Search for the cell housing the specified text and yield its [x, y] center coordinate. 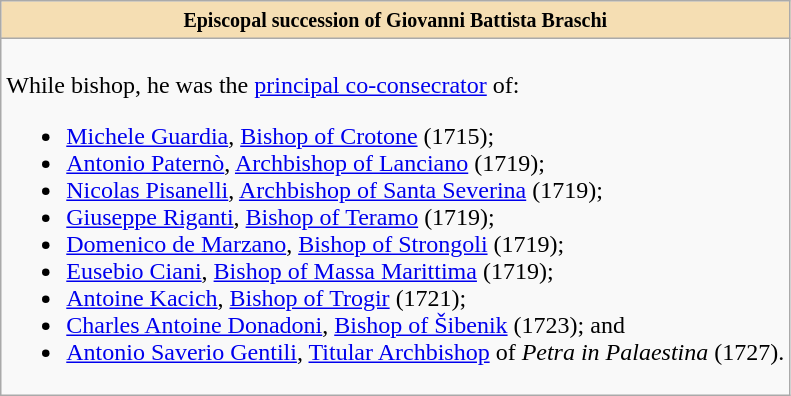
Episcopal succession of Giovanni Battista Braschi [396, 20]
